Determine the (X, Y) coordinate at the center of the cell enclosing the given text.  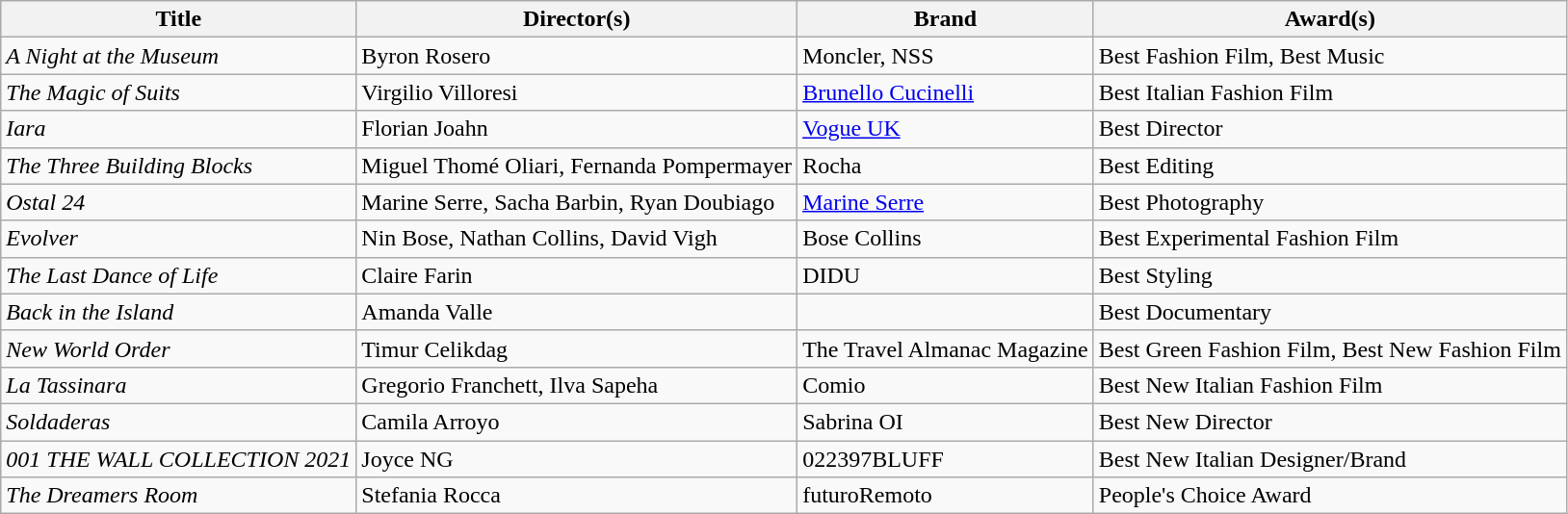
Claire Farin (577, 275)
001 THE WALL COLLECTION 2021 (179, 459)
Best Green Fashion Film, Best New Fashion Film (1329, 348)
Evolver (179, 239)
The Travel Almanac Magazine (946, 348)
Byron Rosero (577, 56)
Best New Italian Fashion Film (1329, 385)
Marine Serre, Sacha Barbin, Ryan Doubiago (577, 202)
Rocha (946, 166)
Brunello Cucinelli (946, 92)
Back in the Island (179, 312)
Ostal 24 (179, 202)
022397BLUFF (946, 459)
Best Fashion Film, Best Music (1329, 56)
Award(s) (1329, 19)
futuroRemoto (946, 496)
Director(s) (577, 19)
Best Experimental Fashion Film (1329, 239)
Best Director (1329, 129)
Comio (946, 385)
New World Order (179, 348)
Best New Italian Designer/Brand (1329, 459)
Timur Celikdag (577, 348)
Best Italian Fashion Film (1329, 92)
DIDU (946, 275)
Best New Director (1329, 422)
Marine Serre (946, 202)
Moncler, NSS (946, 56)
Brand (946, 19)
Joyce NG (577, 459)
The Magic of Suits (179, 92)
Best Photography (1329, 202)
Best Documentary (1329, 312)
La Tassinara (179, 385)
The Dreamers Room (179, 496)
The Last Dance of Life (179, 275)
Camila Arroyo (577, 422)
Bose Collins (946, 239)
Miguel Thomé Oliari, Fernanda Pompermayer (577, 166)
Amanda Valle (577, 312)
A Night at the Museum (179, 56)
Virgilio Villoresi (577, 92)
Title (179, 19)
Florian Joahn (577, 129)
Stefania Rocca (577, 496)
Best Editing (1329, 166)
Nin Bose, Nathan Collins, David Vigh (577, 239)
The Three Building Blocks (179, 166)
Sabrina OI (946, 422)
Vogue UK (946, 129)
Soldaderas (179, 422)
People's Choice Award (1329, 496)
Gregorio Franchett, Ilva Sapeha (577, 385)
Iara (179, 129)
Best Styling (1329, 275)
